Detect which cell encompasses the target text, then output its (x, y) center coordinate. 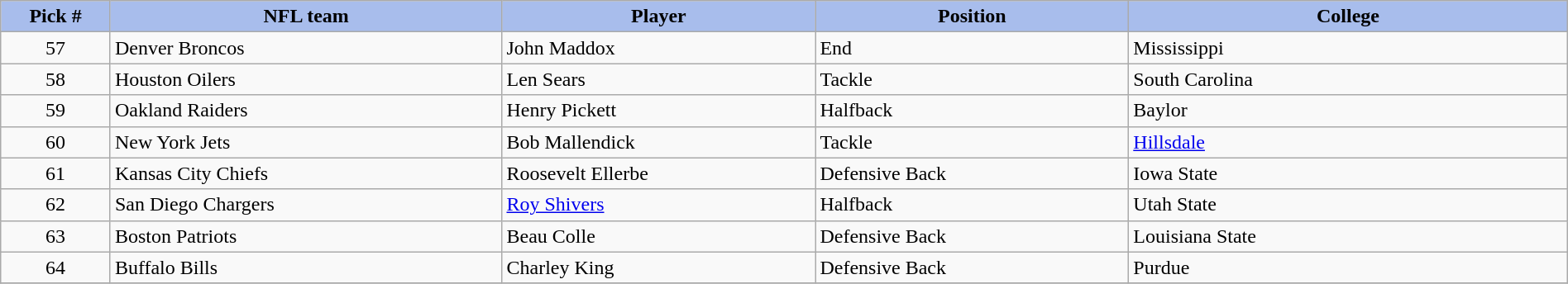
Beau Colle (658, 236)
63 (56, 236)
End (973, 48)
Roy Shivers (658, 205)
Baylor (1348, 111)
62 (56, 205)
Henry Pickett (658, 111)
58 (56, 79)
John Maddox (658, 48)
Boston Patriots (306, 236)
Mississippi (1348, 48)
60 (56, 142)
Oakland Raiders (306, 111)
South Carolina (1348, 79)
Louisiana State (1348, 236)
Denver Broncos (306, 48)
Houston Oilers (306, 79)
64 (56, 267)
Pick # (56, 17)
61 (56, 173)
Hillsdale (1348, 142)
Position (973, 17)
College (1348, 17)
Iowa State (1348, 173)
Bob Mallendick (658, 142)
Roosevelt Ellerbe (658, 173)
59 (56, 111)
Utah State (1348, 205)
Kansas City Chiefs (306, 173)
Purdue (1348, 267)
Buffalo Bills (306, 267)
NFL team (306, 17)
57 (56, 48)
Charley King (658, 267)
New York Jets (306, 142)
Len Sears (658, 79)
Player (658, 17)
San Diego Chargers (306, 205)
